Provide the [x, y] coordinate of the cell's center where the given text is located.  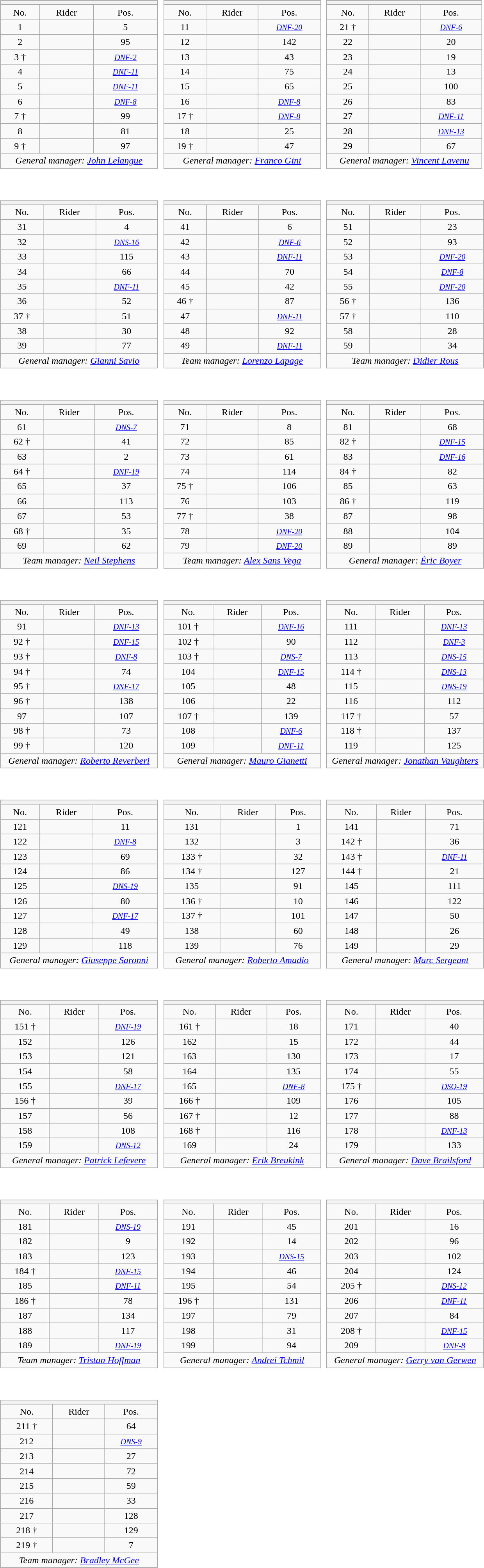
114 † [351, 671]
3 † [20, 57]
46 [292, 1271]
General manager: Marc Sergeant [405, 960]
165 [190, 1086]
199 [189, 1345]
103 [289, 501]
149 [351, 946]
Team manager: Lorenzo Lapage [242, 361]
84 † [348, 471]
154 [25, 1071]
99 † [22, 746]
Team manager: Neil Stephens [79, 560]
219 † [27, 1545]
77 † [185, 516]
176 [351, 1101]
145 [351, 886]
133 [454, 1145]
95 [125, 42]
DNS-13 [454, 671]
193 [189, 1256]
103 † [188, 656]
155 [25, 1086]
56 † [348, 301]
7 † [20, 116]
146 [351, 901]
60 [298, 931]
188 [25, 1330]
183 [25, 1256]
92 † [22, 642]
General manager: Franco Gini [242, 161]
99 [125, 116]
General manager: Gianni Savio [79, 361]
181 [25, 1227]
General manager: Éric Boyer [405, 560]
216 [27, 1500]
156 † [25, 1101]
84 [454, 1316]
No. Rider Pos. 71 8 72 85 73 61 74 114 75 † 106 76 103 77 † 38 78 DNF-20 79 DNF-20 Team manager: Alex Sans Vega [244, 478]
118 † [351, 731]
50 [454, 916]
169 [190, 1145]
192 [189, 1241]
General manager: Vincent Lavenu [404, 161]
213 [27, 1456]
143 † [351, 857]
198 [189, 1330]
133 † [192, 857]
98 † [22, 731]
21 † [348, 27]
136 [452, 301]
82 [452, 471]
207 [351, 1316]
137 † [192, 916]
37 [126, 486]
General manager: Gerry van Gerwen [405, 1360]
No. Rider Pos. 41 6 42 DNF-6 43 DNF-11 44 70 45 42 46 † 87 47 DNF-11 48 92 49 DNF-11 Team manager: Lorenzo Lapage [244, 279]
10 [298, 901]
120 [126, 746]
21 [454, 871]
93 [452, 242]
94 † [22, 671]
107 [126, 716]
179 [351, 1145]
96 † [22, 701]
General manager: Jonathan Vaughters [405, 761]
166 † [190, 1101]
217 [27, 1515]
177 [351, 1116]
201 [351, 1227]
62 † [22, 442]
107 † [188, 716]
175 † [351, 1086]
70 [290, 272]
General manager: Andrei Tchmil [242, 1360]
158 [25, 1131]
19 [451, 57]
95 † [22, 686]
218 † [27, 1531]
86 † [348, 501]
152 [25, 1042]
General manager: Erik Breukink [242, 1160]
57 † [348, 316]
92 [290, 331]
Team manager: Alex Sans Vega [242, 560]
40 [454, 1027]
118 [125, 946]
DNF-2 [125, 57]
206 [351, 1301]
157 [25, 1116]
164 [190, 1071]
202 [351, 1241]
17 † [185, 116]
90 [291, 642]
No. Rider Pos. 101 † DNF-16 102 † 90 103 † DNS-7 104 DNF-15 105 48 106 22 107 † 139 108 DNF-6 109 DNF-11 General manager: Mauro Gianetti [244, 679]
187 [25, 1316]
80 [125, 901]
DSQ-19 [454, 1086]
17 [454, 1056]
182 [25, 1241]
172 [351, 1042]
General manager: John Lelangue [79, 161]
102 [454, 1256]
134 [128, 1316]
DNS-9 [131, 1441]
117 [128, 1330]
68 [452, 427]
46 † [185, 301]
102 † [188, 642]
214 [27, 1471]
185 [25, 1286]
212 [27, 1441]
174 [351, 1071]
93 † [22, 656]
62 [126, 546]
161 † [190, 1027]
186 † [25, 1301]
General manager: Roberto Amadio [242, 960]
215 [27, 1486]
194 [189, 1271]
No. Rider Pos. 131 1 132 3 133 † 32 134 † 127 135 91 136 † 10 137 † 101 138 60 139 76 General manager: Roberto Amadio [244, 879]
64 [131, 1426]
153 [25, 1056]
195 [189, 1286]
General manager: Dave Brailsford [405, 1160]
30 [126, 331]
DNS-16 [126, 242]
20 [451, 42]
Team manager: Tristan Hoffman [79, 1360]
142 [289, 42]
211 † [27, 1426]
163 [190, 1056]
56 [128, 1116]
142 † [351, 841]
68 † [22, 531]
197 [189, 1316]
132 [192, 841]
171 [351, 1027]
136 † [192, 901]
9 † [20, 146]
184 † [25, 1271]
37 † [22, 316]
94 [292, 1345]
173 [351, 1056]
General manager: Mauro Gianetti [242, 761]
3 [298, 841]
Team manager: Bradley McGee [79, 1560]
168 † [190, 1131]
77 [126, 346]
100 [451, 87]
203 [351, 1256]
117 † [351, 716]
75 † [185, 486]
General manager: Roberto Reverberi [79, 761]
114 [289, 471]
No. Rider Pos. 161 † 18 162 15 163 130 164 135 165 DNF-8 166 † 109 167 † 12 168 † 116 169 24 General manager: Erik Breukink [244, 1079]
134 † [192, 871]
208 † [351, 1330]
141 [351, 827]
209 [351, 1345]
147 [351, 916]
205 † [351, 1286]
101 [298, 916]
130 [294, 1056]
DNF-3 [454, 642]
137 [454, 731]
167 † [190, 1116]
189 [25, 1345]
7 [131, 1545]
96 [454, 1241]
Team manager: Didier Rous [405, 361]
9 [128, 1241]
57 [454, 716]
151 † [25, 1027]
148 [351, 931]
204 [351, 1271]
86 [125, 871]
159 [25, 1145]
64 † [22, 471]
98 [452, 516]
No. Rider Pos. 191 45 192 14 193 DNS-15 194 46 195 54 196 † 131 197 79 198 31 199 94 General manager: Andrei Tchmil [244, 1278]
110 [452, 316]
144 † [351, 871]
75 [289, 72]
101 † [188, 627]
General manager: Patrick Lefevere [79, 1160]
191 [189, 1227]
178 [351, 1131]
82 † [348, 442]
19 † [185, 146]
General manager: Giuseppe Saronni [79, 960]
196 † [189, 1301]
162 [190, 1042]
